For the text-containing cell, return its midpoint in (x, y) coordinate format. 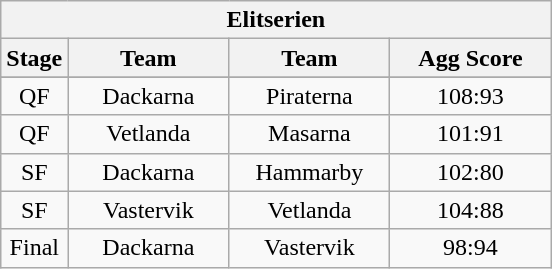
104:88 (470, 210)
Stage (34, 58)
Final (34, 248)
Masarna (310, 134)
Agg Score (470, 58)
Elitserien (276, 20)
Piraterna (310, 96)
108:93 (470, 96)
Hammarby (310, 172)
101:91 (470, 134)
102:80 (470, 172)
98:94 (470, 248)
